Return the [X, Y] coordinate for the center point of the cell that contains the specified text.  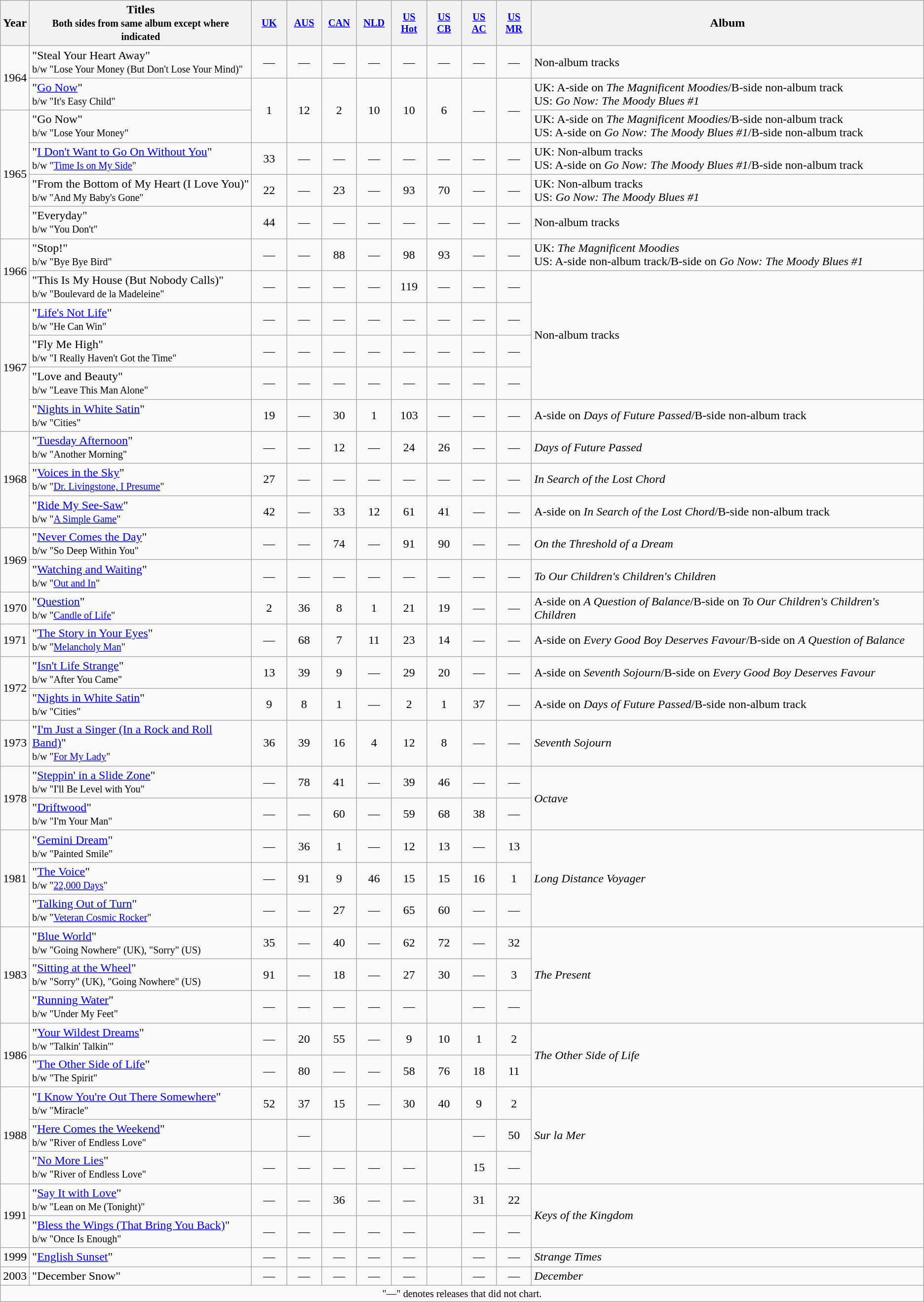
In Search of the Lost Chord [728, 480]
103 [409, 415]
A-side on Every Good Boy Deserves Favour/B-side on A Question of Balance [728, 640]
65 [409, 910]
1971 [15, 640]
"English Sunset" [141, 1257]
"Talking Out of Turn"b/w "Veteran Cosmic Rocker" [141, 910]
On the Threshold of a Dream [728, 544]
"Go Now"b/w "Lose Your Money" [141, 126]
"I Know You're Out There Somewhere"b/w "Miracle" [141, 1103]
"Ride My See-Saw"b/w "A Simple Game" [141, 512]
"Bless the Wings (That Bring You Back)"b/w "Once Is Enough" [141, 1231]
Days of Future Passed [728, 447]
"Steppin' in a Slide Zone"b/w "I'll Be Level with You" [141, 782]
A-side on A Question of Balance/B-side on To Our Children's Children's Children [728, 608]
55 [340, 1039]
Year [15, 23]
21 [409, 608]
"—" denotes releases that did not chart. [462, 1294]
AUS [304, 23]
61 [409, 512]
UK: A-side on The Magnificent Moodies/B-side non-album trackUS: A-side on Go Now: The Moody Blues #1/B-side non-album track [728, 126]
24 [409, 447]
"Tuesday Afternoon"b/w "Another Morning" [141, 447]
The Other Side of Life [728, 1055]
"The Story in Your Eyes"b/w "Melancholy Man" [141, 640]
1967 [15, 367]
44 [269, 222]
To Our Children's Children's Children [728, 576]
90 [444, 544]
"Life's Not Life"b/w "He Can Win" [141, 319]
1972 [15, 688]
35 [269, 942]
"Say It with Love"b/w "Lean on Me (Tonight)" [141, 1200]
78 [304, 782]
1983 [15, 975]
"Watching and Waiting"b/w "Out and In" [141, 576]
1991 [15, 1216]
1964 [15, 78]
1973 [15, 743]
UK: Non-album tracksUS: Go Now: The Moody Blues #1 [728, 191]
1978 [15, 798]
59 [409, 814]
88 [340, 255]
"The Other Side of Life"b/w "The Spirit" [141, 1071]
119 [409, 286]
USMR [514, 23]
A-side on Seventh Sojourn/B-side on Every Good Boy Deserves Favour [728, 672]
USCB [444, 23]
70 [444, 191]
Album [728, 23]
Strange Times [728, 1257]
42 [269, 512]
32 [514, 942]
"I'm Just a Singer (In a Rock and Roll Band)"b/w "For My Lady" [141, 743]
"Sitting at the Wheel"b/w "Sorry" (UK), "Going Nowhere" (US) [141, 975]
Long Distance Voyager [728, 878]
2003 [15, 1276]
1969 [15, 560]
1981 [15, 878]
A-side on In Search of the Lost Chord/B-side non-album track [728, 512]
62 [409, 942]
Keys of the Kingdom [728, 1216]
"Love and Beauty"b/w "Leave This Man Alone" [141, 383]
USAC [479, 23]
"Fly Me High"b/w "I Really Haven't Got the Time" [141, 351]
December [728, 1276]
98 [409, 255]
TitlesBoth sides from same album except where indicated [141, 23]
"Gemini Dream"b/w "Painted Smile" [141, 846]
"Driftwood"b/w "I'm Your Man" [141, 814]
"Voices in the Sky"b/w "Dr. Livingstone, I Presume" [141, 480]
80 [304, 1071]
"From the Bottom of My Heart (I Love You)"b/w "And My Baby's Gone" [141, 191]
26 [444, 447]
1988 [15, 1136]
14 [444, 640]
6 [444, 110]
31 [479, 1200]
"Here Comes the Weekend"b/w "River of Endless Love" [141, 1136]
UK: The Magnificent MoodiesUS: A-side non-album track/B-side on Go Now: The Moody Blues #1 [728, 255]
1966 [15, 271]
"Isn't Life Strange"b/w "After You Came" [141, 672]
"Running Water"b/w "Under My Feet" [141, 1007]
"Steal Your Heart Away"b/w "Lose Your Money (But Don't Lose Your Mind)" [141, 62]
76 [444, 1071]
"December Snow" [141, 1276]
"Question"b/w "Candle of Life" [141, 608]
1965 [15, 174]
52 [269, 1103]
"Blue World"b/w "Going Nowhere" (UK), "Sorry" (US) [141, 942]
CAN [340, 23]
Sur la Mer [728, 1136]
1999 [15, 1257]
38 [479, 814]
"Go Now"b/w "It's Easy Child" [141, 94]
1968 [15, 480]
UK: A-side on The Magnificent Moodies/B-side non-album trackUS: Go Now: The Moody Blues #1 [728, 94]
NLD [374, 23]
"Stop!"b/w "Bye Bye Bird" [141, 255]
72 [444, 942]
"Never Comes the Day"b/w "So Deep Within You" [141, 544]
USHot [409, 23]
7 [340, 640]
74 [340, 544]
29 [409, 672]
4 [374, 743]
Octave [728, 798]
"No More Lies"b/w "River of Endless Love" [141, 1167]
UK: Non-album tracksUS: A-side on Go Now: The Moody Blues #1/B-side non-album track [728, 158]
"Your Wildest Dreams"b/w "Talkin' Talkin'" [141, 1039]
50 [514, 1136]
3 [514, 975]
UK [269, 23]
58 [409, 1071]
"The Voice"b/w "22,000 Days" [141, 878]
"I Don't Want to Go On Without You"b/w "Time Is on My Side" [141, 158]
"Everyday"b/w "You Don't" [141, 222]
1986 [15, 1055]
"This Is My House (But Nobody Calls)"b/w "Boulevard de la Madeleine" [141, 286]
1970 [15, 608]
Seventh Sojourn [728, 743]
The Present [728, 975]
